Find where the given text appears and provide that cell's center as (x, y) coordinate. 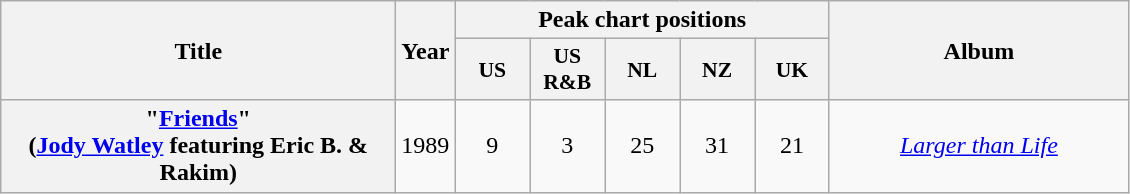
Title (198, 50)
3 (568, 146)
9 (492, 146)
25 (642, 146)
"Friends"(Jody Watley featuring Eric B. & Rakim) (198, 146)
Peak chart positions (642, 20)
21 (792, 146)
NL (642, 70)
NZ (718, 70)
Year (426, 50)
Larger than Life (978, 146)
31 (718, 146)
US R&B (568, 70)
UK (792, 70)
Album (978, 50)
US (492, 70)
1989 (426, 146)
